Provide the (x, y) coordinate of the cell's center where the given text is located.  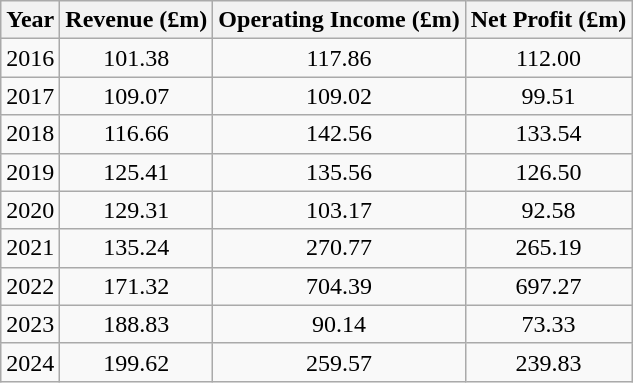
265.19 (548, 248)
135.56 (339, 172)
73.33 (548, 324)
129.31 (136, 210)
2023 (30, 324)
92.58 (548, 210)
239.83 (548, 362)
Year (30, 20)
704.39 (339, 286)
142.56 (339, 134)
270.77 (339, 248)
99.51 (548, 96)
109.02 (339, 96)
2017 (30, 96)
199.62 (136, 362)
125.41 (136, 172)
171.32 (136, 286)
Net Profit (£m) (548, 20)
259.57 (339, 362)
101.38 (136, 58)
135.24 (136, 248)
2020 (30, 210)
2016 (30, 58)
Operating Income (£m) (339, 20)
112.00 (548, 58)
2018 (30, 134)
90.14 (339, 324)
126.50 (548, 172)
117.86 (339, 58)
116.66 (136, 134)
2021 (30, 248)
103.17 (339, 210)
109.07 (136, 96)
188.83 (136, 324)
133.54 (548, 134)
2024 (30, 362)
Revenue (£m) (136, 20)
2022 (30, 286)
2019 (30, 172)
697.27 (548, 286)
